Return (x, y) of the center of cell containing provided text 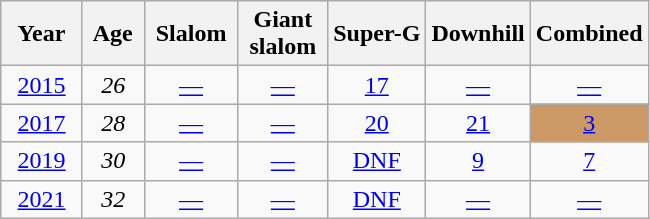
30 (113, 161)
17 (377, 85)
3 (589, 123)
Age (113, 34)
26 (113, 85)
28 (113, 123)
Combined (589, 34)
Year (42, 34)
7 (589, 161)
Super-G (377, 34)
2019 (42, 161)
20 (377, 123)
9 (478, 161)
2017 (42, 123)
Slalom (191, 34)
32 (113, 199)
2015 (42, 85)
Giant slalom (283, 34)
Downhill (478, 34)
2021 (42, 199)
21 (478, 123)
